Return the [X, Y] coordinate for the center point of the cell that contains the specified text.  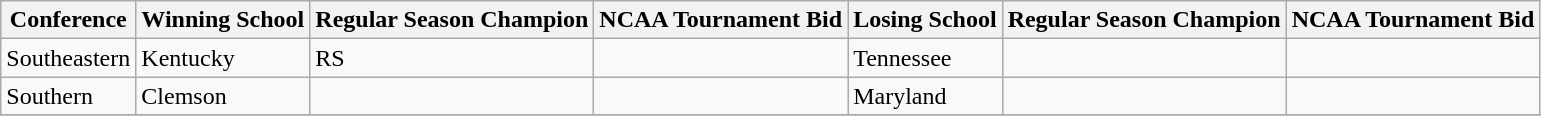
RS [452, 58]
Losing School [925, 20]
Southeastern [68, 58]
Winning School [223, 20]
Conference [68, 20]
Southern [68, 96]
Tennessee [925, 58]
Clemson [223, 96]
Kentucky [223, 58]
Maryland [925, 96]
